Detect which cell encompasses the target text, then output its (x, y) center coordinate. 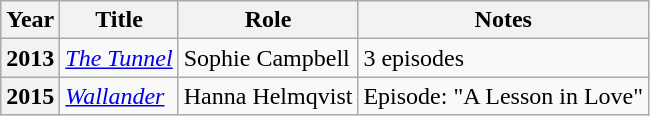
2013 (30, 58)
Hanna Helmqvist (268, 96)
Year (30, 20)
2015 (30, 96)
Notes (504, 20)
Title (119, 20)
Role (268, 20)
The Tunnel (119, 58)
Sophie Campbell (268, 58)
3 episodes (504, 58)
Wallander (119, 96)
Episode: "A Lesson in Love" (504, 96)
